Return (X, Y) of the center of cell containing provided text 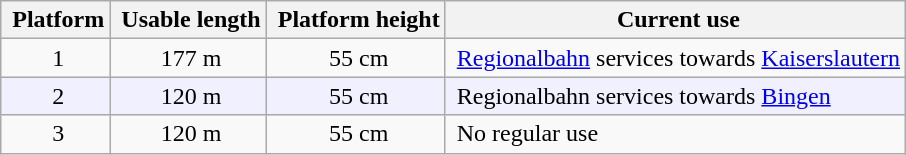
Regionalbahn services towards Kaiserslautern (675, 58)
177 m (188, 58)
Regionalbahn services towards Bingen (675, 96)
1 (56, 58)
Usable length (188, 20)
Platform (56, 20)
Platform height (356, 20)
3 (56, 134)
Current use (675, 20)
No regular use (675, 134)
2 (56, 96)
